Pinpoint the cell where the given text exists, returning its [X, Y] midpoint coordinate. 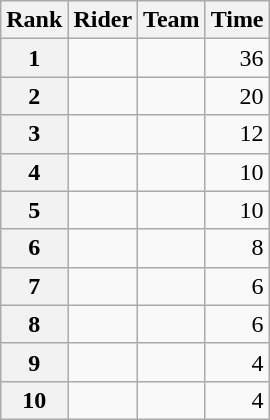
Time [237, 20]
2 [34, 96]
7 [34, 286]
36 [237, 58]
3 [34, 134]
Rank [34, 20]
1 [34, 58]
Team [172, 20]
Rider [103, 20]
5 [34, 210]
20 [237, 96]
12 [237, 134]
9 [34, 362]
